Detect which cell encompasses the target text, then output its (X, Y) center coordinate. 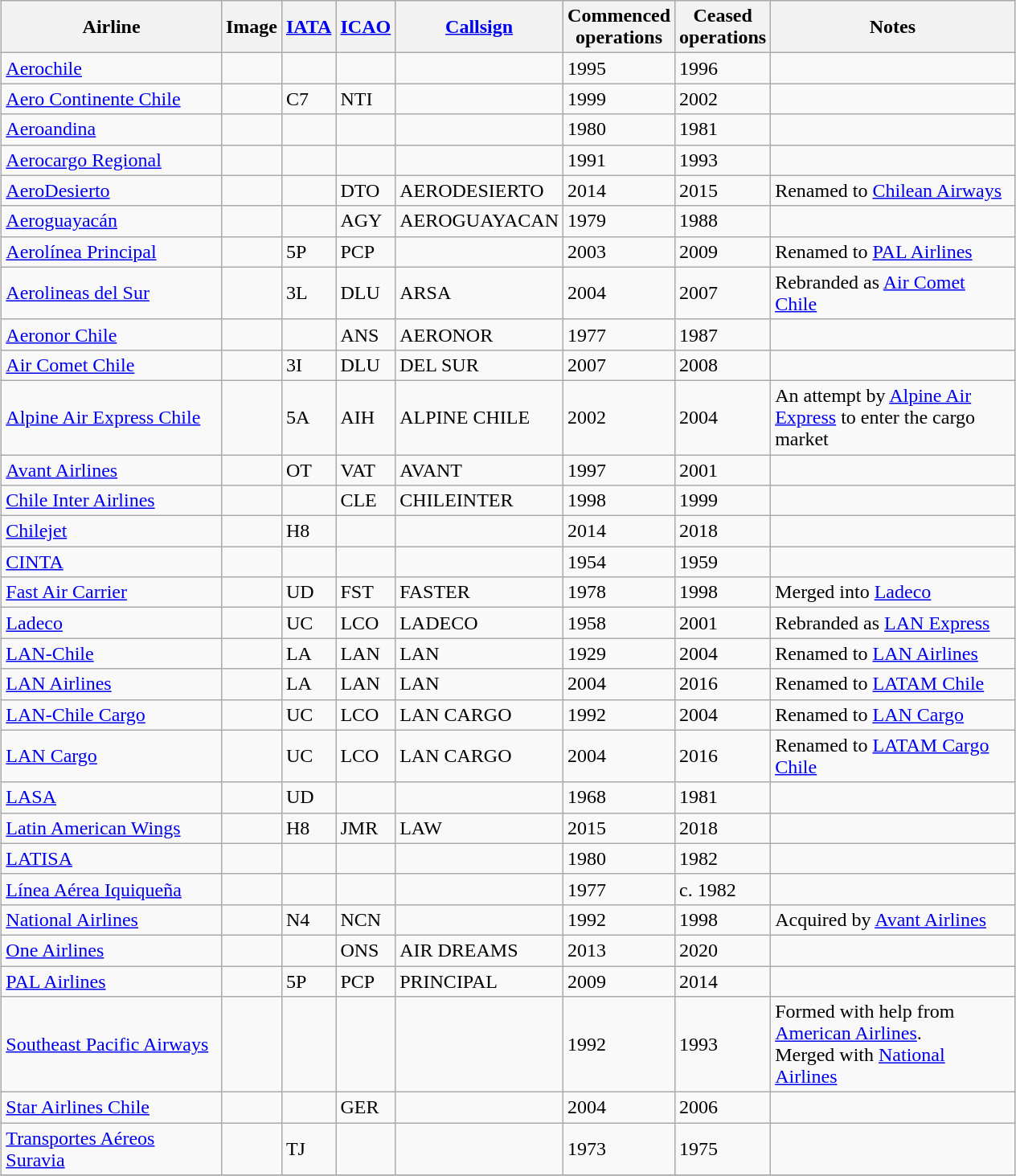
Línea Aérea Iquiqueña (112, 889)
1929 (619, 654)
Aerolineas del Sur (112, 293)
ARSA (479, 293)
AeroDesierto (112, 191)
CLE (366, 501)
AVANT (479, 470)
Renamed to LATAM Cargo Chile (893, 756)
1973 (619, 1149)
LAN Airlines (112, 684)
AEROGUAYACAN (479, 221)
1975 (723, 1149)
Aerochile (112, 68)
AERODESIERTO (479, 191)
Renamed to LATAM Chile (893, 684)
1996 (723, 68)
LATISA (112, 858)
ONS (366, 950)
PAL Airlines (112, 981)
JMR (366, 828)
AIH (366, 417)
ANS (366, 334)
IATA (309, 27)
National Airlines (112, 920)
1982 (723, 858)
Callsign (479, 27)
LAW (479, 828)
Acquired by Avant Airlines (893, 920)
2006 (723, 1108)
LASA (112, 797)
2013 (619, 950)
Aeronor Chile (112, 334)
Image (251, 27)
1978 (619, 592)
1959 (723, 562)
Renamed to Chilean Airways (893, 191)
LAN-Chile (112, 654)
1958 (619, 623)
Transportes Aéreos Suravia (112, 1149)
Avant Airlines (112, 470)
FASTER (479, 592)
3L (309, 293)
TJ (309, 1149)
PRINCIPAL (479, 981)
Star Airlines Chile (112, 1108)
AIR DREAMS (479, 950)
1991 (619, 160)
NCN (366, 920)
Fast Air Carrier (112, 592)
Alpine Air Express Chile (112, 417)
Formed with help from American Airlines. Merged with National Airlines (893, 1045)
N4 (309, 920)
ICAO (366, 27)
Aerolínea Principal (112, 252)
Chile Inter Airlines (112, 501)
One Airlines (112, 950)
VAT (366, 470)
1968 (619, 797)
Aeroandina (112, 129)
Aeroguayacán (112, 221)
Aero Continente Chile (112, 99)
AERONOR (479, 334)
c. 1982 (723, 889)
AGY (366, 221)
Renamed to LAN Airlines (893, 654)
1954 (619, 562)
Rebranded as Air Comet Chile (893, 293)
DEL SUR (479, 365)
NTI (366, 99)
C7 (309, 99)
FST (366, 592)
LAN-Chile Cargo (112, 715)
Latin American Wings (112, 828)
Merged into Ladeco (893, 592)
Aerocargo Regional (112, 160)
2003 (619, 252)
Ceasedoperations (723, 27)
OT (309, 470)
LADECO (479, 623)
2020 (723, 950)
Air Comet Chile (112, 365)
3I (309, 365)
2008 (723, 365)
Southeast Pacific Airways (112, 1045)
An attempt by Alpine Air Express to enter the cargo market (893, 417)
5A (309, 417)
1987 (723, 334)
Airline (112, 27)
1997 (619, 470)
ALPINE CHILE (479, 417)
CINTA (112, 562)
CHILEINTER (479, 501)
Notes (893, 27)
1979 (619, 221)
GER (366, 1108)
Renamed to PAL Airlines (893, 252)
LAN Cargo (112, 756)
1995 (619, 68)
DTO (366, 191)
1988 (723, 221)
Renamed to LAN Cargo (893, 715)
Commencedoperations (619, 27)
Ladeco (112, 623)
Rebranded as LAN Express (893, 623)
Chilejet (112, 531)
